Determine the [X, Y] coordinate at the center of the cell enclosing the given text.  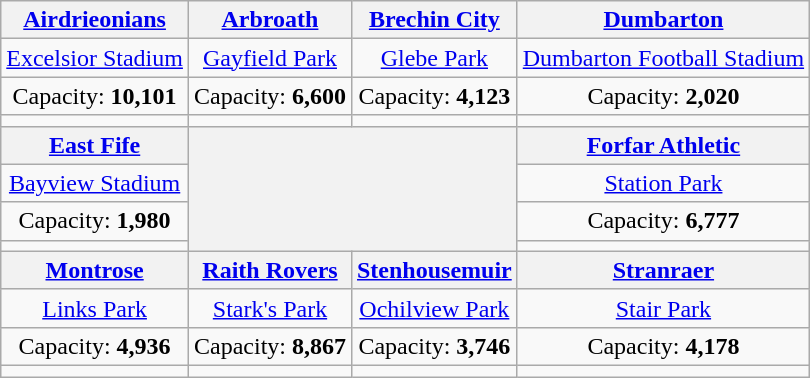
Capacity: 3,746 [434, 346]
Stark's Park [270, 308]
Capacity: 10,101 [95, 96]
Ochilview Park [434, 308]
Dumbarton Football Stadium [663, 58]
Station Park [663, 183]
Capacity: 1,980 [95, 221]
Arbroath [270, 20]
Links Park [95, 308]
Raith Rovers [270, 270]
Bayview Stadium [95, 183]
Capacity: 6,777 [663, 221]
Stenhousemuir [434, 270]
Brechin City [434, 20]
Stranraer [663, 270]
East Fife [95, 145]
Excelsior Stadium [95, 58]
Capacity: 6,600 [270, 96]
Stair Park [663, 308]
Airdrieonians [95, 20]
Forfar Athletic [663, 145]
Capacity: 2,020 [663, 96]
Glebe Park [434, 58]
Capacity: 4,178 [663, 346]
Gayfield Park [270, 58]
Capacity: 4,123 [434, 96]
Dumbarton [663, 20]
Capacity: 8,867 [270, 346]
Capacity: 4,936 [95, 346]
Montrose [95, 270]
